Scan for the cell matching the given text and deliver its (x, y) coordinate at center. 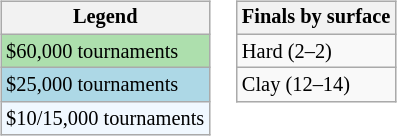
Hard (2–2) (316, 51)
$10/15,000 tournaments (105, 119)
$25,000 tournaments (105, 85)
$60,000 tournaments (105, 51)
Finals by surface (316, 18)
Legend (105, 18)
Clay (12–14) (316, 85)
